Find where the given text appears and provide that cell's center as [X, Y] coordinate. 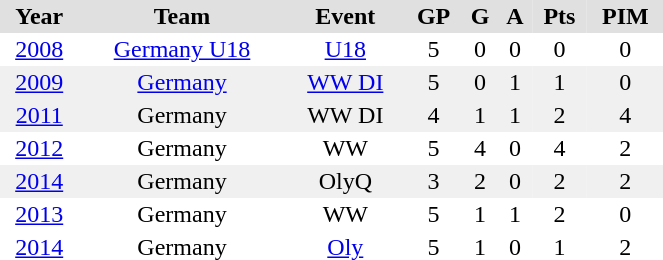
2013 [39, 214]
GP [434, 16]
2011 [39, 116]
A [515, 16]
3 [434, 182]
2012 [39, 148]
Team [182, 16]
OlyQ [346, 182]
Pts [560, 16]
2014 [39, 182]
Germany U18 [182, 50]
G [480, 16]
Year [39, 16]
U18 [346, 50]
2008 [39, 50]
Event [346, 16]
2009 [39, 82]
